Return the (X, Y) coordinate for the center point of the cell that contains the specified text.  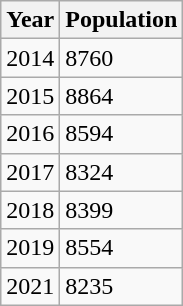
Population (122, 20)
2021 (30, 286)
2014 (30, 58)
2015 (30, 96)
8760 (122, 58)
2019 (30, 248)
8399 (122, 210)
8554 (122, 248)
Year (30, 20)
8324 (122, 172)
8864 (122, 96)
8235 (122, 286)
2018 (30, 210)
2016 (30, 134)
8594 (122, 134)
2017 (30, 172)
